Scan for the cell matching the given text and deliver its [X, Y] coordinate at center. 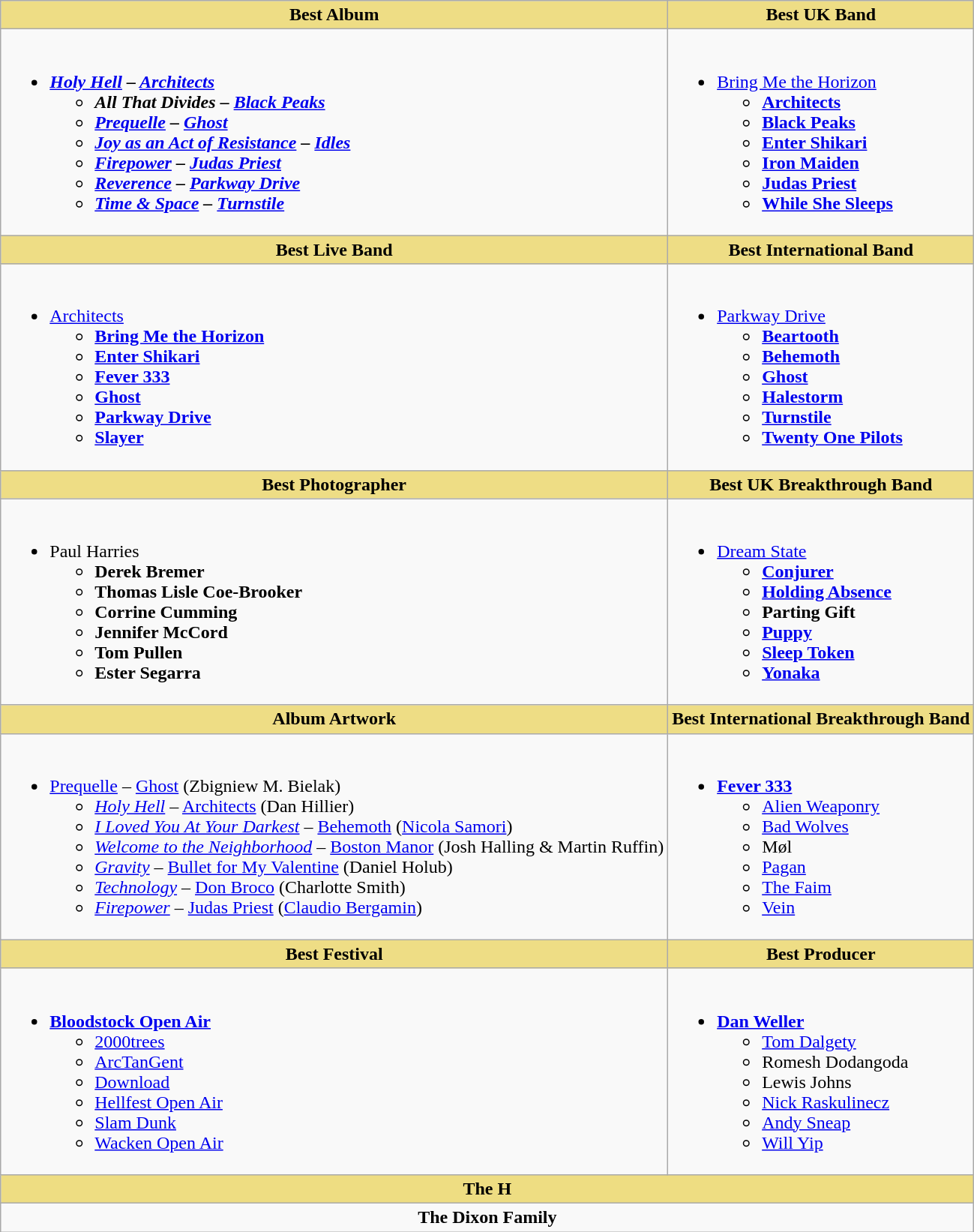
Best Live Band [334, 250]
Best Festival [334, 954]
The Dixon Family [487, 1217]
Bring Me the HorizonArchitectsBlack PeaksEnter ShikariIron MaidenJudas PriestWhile She Sleeps [821, 132]
Best Album [334, 15]
Paul HarriesDerek BremerThomas Lisle Coe-BrookerCorrine CummingJennifer McCordTom PullenEster Segarra [334, 601]
Best UK Breakthrough Band [821, 484]
Best International Band [821, 250]
Dream StateConjurerHolding AbsenceParting GiftPuppySleep TokenYonaka [821, 601]
ArchitectsBring Me the HorizonEnter ShikariFever 333GhostParkway DriveSlayer [334, 367]
Best Producer [821, 954]
The H [487, 1189]
Bloodstock Open Air2000treesArcTanGentDownloadHellfest Open AirSlam DunkWacken Open Air [334, 1071]
Parkway DriveBeartoothBehemothGhostHalestormTurnstileTwenty One Pilots [821, 367]
Best International Breakthrough Band [821, 719]
Fever 333Alien WeaponryBad WolvesMølPaganThe FaimVein [821, 837]
Best Photographer [334, 484]
Album Artwork [334, 719]
Dan WellerTom DalgetyRomesh DodangodaLewis JohnsNick RaskulineczAndy SneapWill Yip [821, 1071]
Best UK Band [821, 15]
